For the text-containing cell, return its midpoint in (x, y) coordinate format. 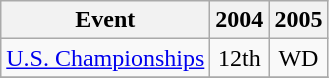
2004 (240, 20)
Event (106, 20)
U.S. Championships (106, 58)
WD (298, 58)
12th (240, 58)
2005 (298, 20)
